Provide the (x, y) coordinate of the cell's center where the given text is located.  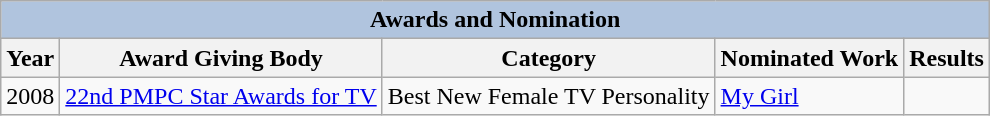
Category (548, 58)
Nominated Work (810, 58)
Best New Female TV Personality (548, 96)
My Girl (810, 96)
2008 (30, 96)
Awards and Nomination (496, 20)
Year (30, 58)
Award Giving Body (221, 58)
Results (947, 58)
22nd PMPC Star Awards for TV (221, 96)
